Identify which cell holds the provided text, then report its (X, Y) central coordinate. 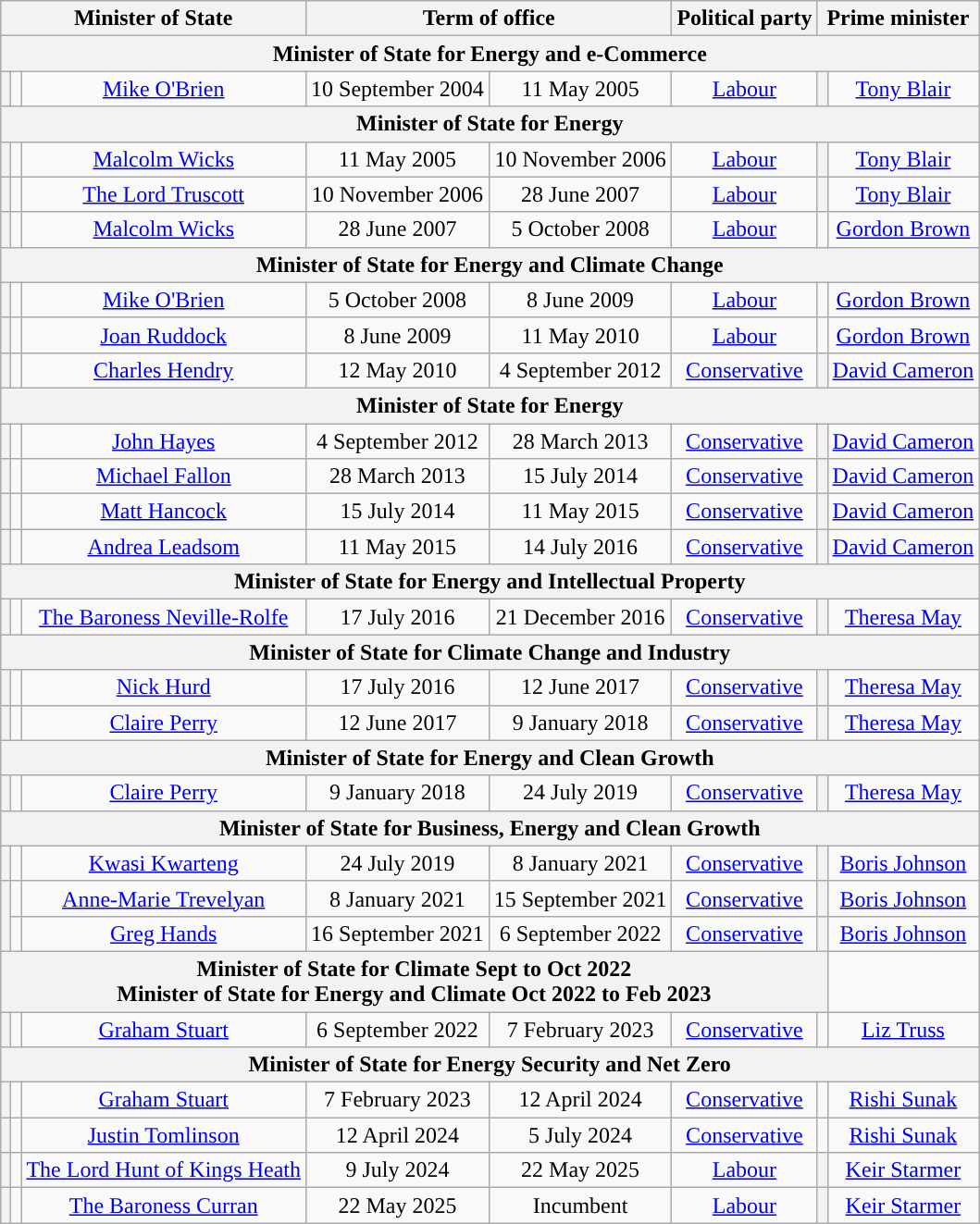
Greg Hands (164, 933)
Charles Hendry (164, 370)
Minister of State for Energy Security and Net Zero (490, 1065)
12 May 2010 (398, 370)
16 September 2021 (398, 933)
Minister of State for Energy and Climate Change (490, 265)
Minister of State for Energy and Clean Growth (490, 758)
Matt Hancock (164, 512)
Minister of State (154, 19)
Anne-Marie Trevelyan (164, 898)
Term of office (489, 19)
Minister of State for Business, Energy and Clean Growth (490, 828)
Kwasi Kwarteng (164, 863)
The Baroness Curran (164, 1205)
Political party (744, 19)
The Lord Truscott (164, 194)
Prime minister (898, 19)
Nick Hurd (164, 687)
Minister of State for Energy and Intellectual Property (490, 582)
11 May 2010 (580, 335)
Incumbent (580, 1205)
15 September 2021 (580, 898)
Liz Truss (903, 1030)
Justin Tomlinson (164, 1135)
Joan Ruddock (164, 335)
The Lord Hunt of Kings Heath (164, 1170)
Michael Fallon (164, 476)
14 July 2016 (580, 547)
The Baroness Neville-Rolfe (164, 617)
9 July 2024 (398, 1170)
Andrea Leadsom (164, 547)
Minister of State for Climate Change and Industry (490, 652)
21 December 2016 (580, 617)
10 September 2004 (398, 89)
Minister of State for Energy and e-Commerce (490, 54)
5 July 2024 (580, 1135)
John Hayes (164, 441)
Minister of State for Climate Sept to Oct 2022 Minister of State for Energy and Climate Oct 2022 to Feb 2023 (415, 981)
